Find where the given text appears and provide that cell's center as (X, Y) coordinate. 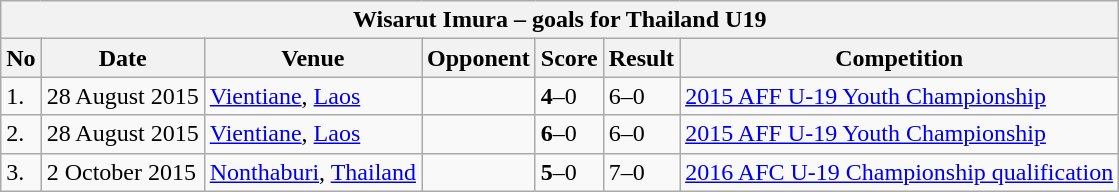
7–0 (641, 172)
2 October 2015 (122, 172)
2016 AFC U-19 Championship qualification (900, 172)
Date (122, 58)
4–0 (569, 96)
Venue (312, 58)
Competition (900, 58)
Score (569, 58)
5–0 (569, 172)
Nonthaburi, Thailand (312, 172)
1. (21, 96)
No (21, 58)
Opponent (479, 58)
Wisarut Imura – goals for Thailand U19 (560, 20)
2. (21, 134)
3. (21, 172)
Result (641, 58)
